Pinpoint the cell where the given text exists, returning its (X, Y) midpoint coordinate. 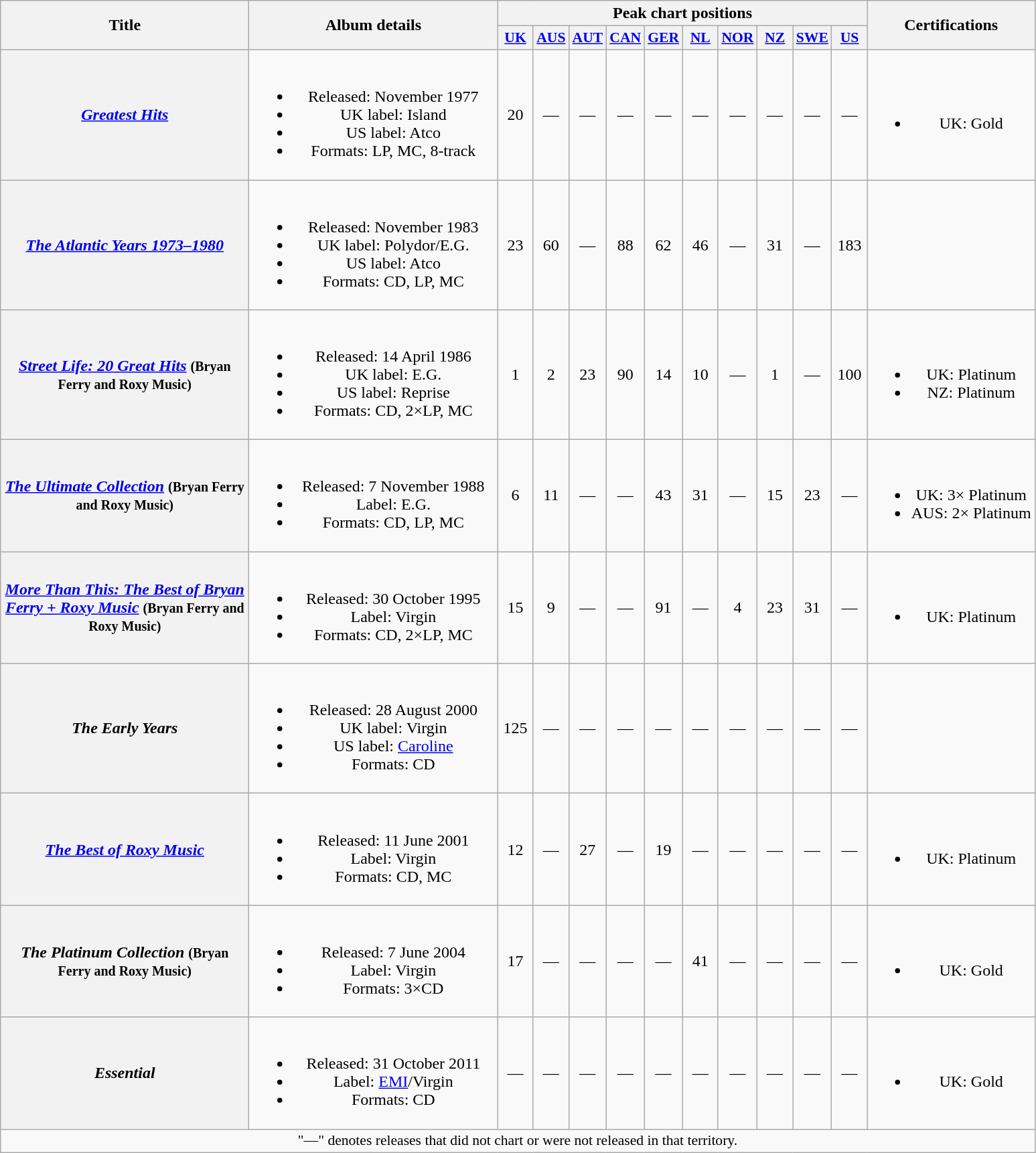
Released: 14 April 1986UK label: E.G.US label: RepriseFormats: CD, 2×LP, MC (374, 375)
10 (700, 375)
The Platinum Collection (Bryan Ferry and Roxy Music) (125, 962)
GER (663, 38)
Released: November 1977UK label: IslandUS label: AtcoFormats: LP, MC, 8-track (374, 114)
Certifications (951, 25)
SWE (812, 38)
91 (663, 608)
The Atlantic Years 1973–1980 (125, 244)
90 (625, 375)
UK: 3× PlatinumAUS: 2× Platinum (951, 495)
NOR (737, 38)
19 (663, 849)
The Early Years (125, 728)
9 (550, 608)
Peak chart positions (682, 13)
Street Life: 20 Great Hits (Bryan Ferry and Roxy Music) (125, 375)
More Than This: The Best of Bryan Ferry + Roxy Music (Bryan Ferry and Roxy Music) (125, 608)
Album details (374, 25)
Title (125, 25)
183 (849, 244)
Released: 31 October 2011Label: EMI/VirginFormats: CD (374, 1073)
27 (588, 849)
17 (516, 962)
UK: PlatinumNZ: Platinum (951, 375)
2 (550, 375)
AUS (550, 38)
Essential (125, 1073)
43 (663, 495)
11 (550, 495)
Released: 7 November 1988Label: E.G.Formats: CD, LP, MC (374, 495)
Greatest Hits (125, 114)
NL (700, 38)
6 (516, 495)
US (849, 38)
125 (516, 728)
60 (550, 244)
The Ultimate Collection (Bryan Ferry and Roxy Music) (125, 495)
Released: 30 October 1995Label: VirginFormats: CD, 2×LP, MC (374, 608)
"—" denotes releases that did not chart or were not released in that territory. (518, 1141)
41 (700, 962)
20 (516, 114)
AUT (588, 38)
Released: 7 June 2004Label: VirginFormats: 3×CD (374, 962)
100 (849, 375)
NZ (774, 38)
Released: November 1983UK label: Polydor/E.G.US label: AtcoFormats: CD, LP, MC (374, 244)
UK (516, 38)
14 (663, 375)
62 (663, 244)
46 (700, 244)
Released: 11 June 2001Label: VirginFormats: CD, MC (374, 849)
4 (737, 608)
Released: 28 August 2000UK label: VirginUS label: CarolineFormats: CD (374, 728)
The Best of Roxy Music (125, 849)
CAN (625, 38)
12 (516, 849)
88 (625, 244)
